Extract the [x, y] coordinate from the center of the cell holding the provided text.  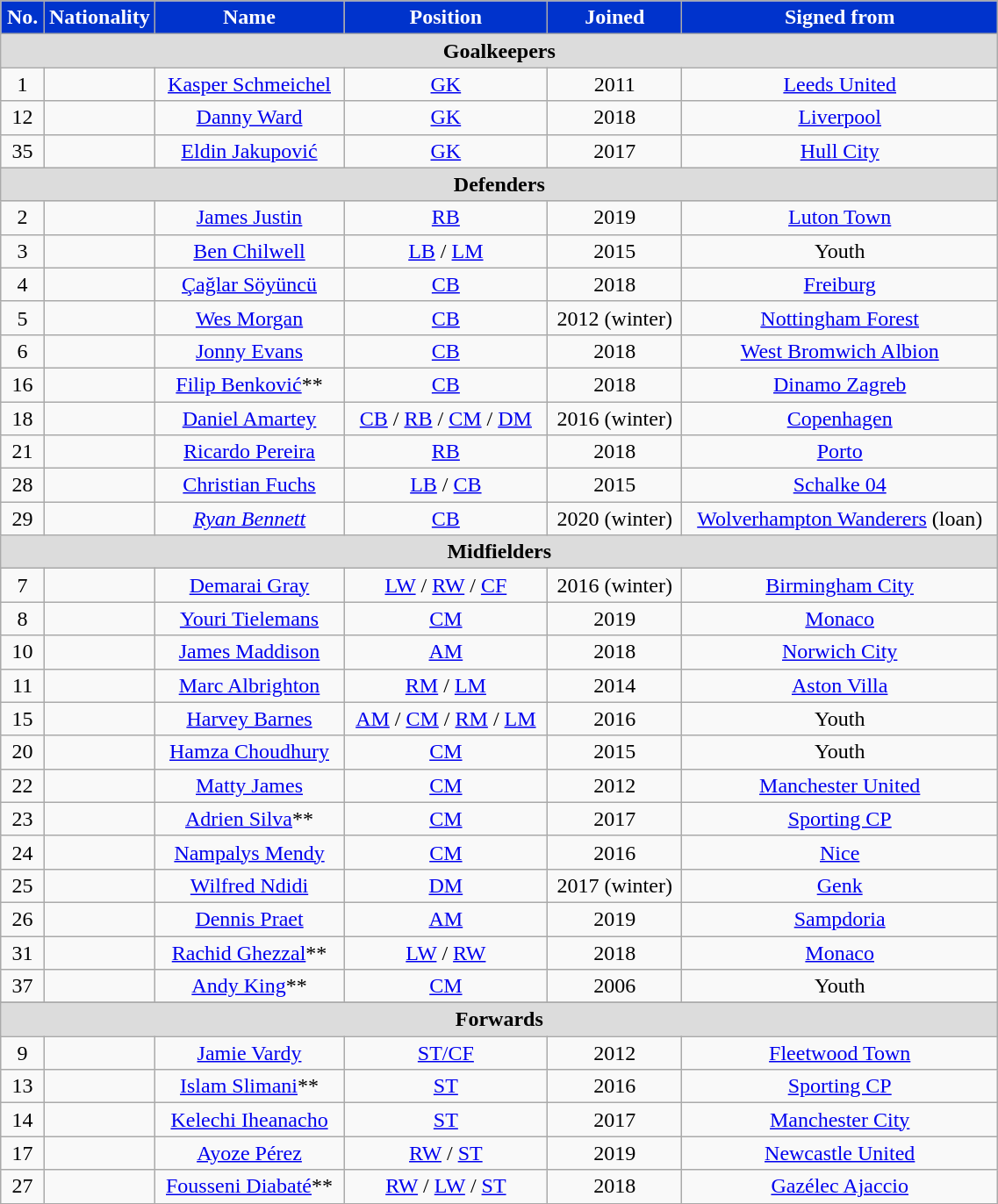
2017 (winter) [614, 885]
Goalkeepers [499, 51]
Porto [840, 452]
Norwich City [840, 652]
Adrien Silva** [249, 819]
Manchester United [840, 785]
24 [23, 852]
2006 [614, 986]
20 [23, 752]
LB / CB [446, 485]
James Justin [249, 218]
2 [23, 218]
3 [23, 251]
Nottingham Forest [840, 318]
2020 (winter) [614, 519]
2011 [614, 84]
12 [23, 118]
Dennis Praet [249, 919]
28 [23, 485]
Demarai Gray [249, 585]
Position [446, 18]
Manchester City [840, 1120]
ST/CF [446, 1053]
Midfielders [499, 552]
Wilfred Ndidi [249, 885]
Jamie Vardy [249, 1053]
Defenders [499, 184]
Fousseni Diabaté** [249, 1186]
5 [23, 318]
Harvey Barnes [249, 719]
Ayoze Pérez [249, 1153]
Çağlar Söyüncü [249, 284]
15 [23, 719]
Ben Chilwell [249, 251]
21 [23, 452]
4 [23, 284]
Forwards [499, 1020]
Nationality [100, 18]
9 [23, 1053]
37 [23, 986]
10 [23, 652]
Dinamo Zagreb [840, 384]
LB / LM [446, 251]
Andy King** [249, 986]
Matty James [249, 785]
Ricardo Pereira [249, 452]
7 [23, 585]
RW / ST [446, 1153]
18 [23, 419]
RW / LW / ST [446, 1186]
Kelechi Iheanacho [249, 1120]
LW / RW / CF [446, 585]
Wolverhampton Wanderers (loan) [840, 519]
Rachid Ghezzal** [249, 952]
AM / CM / RM / LM [446, 719]
LW / RW [446, 952]
Aston Villa [840, 685]
Sampdoria [840, 919]
No. [23, 18]
Nice [840, 852]
17 [23, 1153]
Christian Fuchs [249, 485]
Gazélec Ajaccio [840, 1186]
Hamza Choudhury [249, 752]
2012 (winter) [614, 318]
Eldin Jakupović [249, 151]
11 [23, 685]
13 [23, 1086]
Ryan Bennett [249, 519]
2014 [614, 685]
Signed from [840, 18]
Liverpool [840, 118]
Kasper Schmeichel [249, 84]
27 [23, 1186]
Marc Albrighton [249, 685]
Wes Morgan [249, 318]
West Bromwich Albion [840, 351]
Daniel Amartey [249, 419]
26 [23, 919]
Genk [840, 885]
RM / LM [446, 685]
Luton Town [840, 218]
22 [23, 785]
Hull City [840, 151]
Fleetwood Town [840, 1053]
Youri Tielemans [249, 619]
8 [23, 619]
Name [249, 18]
Newcastle United [840, 1153]
Joined [614, 18]
31 [23, 952]
Schalke 04 [840, 485]
35 [23, 151]
14 [23, 1120]
Islam Slimani** [249, 1086]
CB / RB / CM / DM [446, 419]
Birmingham City [840, 585]
16 [23, 384]
Freiburg [840, 284]
Jonny Evans [249, 351]
6 [23, 351]
Leeds United [840, 84]
1 [23, 84]
DM [446, 885]
Nampalys Mendy [249, 852]
Danny Ward [249, 118]
Filip Benković** [249, 384]
James Maddison [249, 652]
23 [23, 819]
25 [23, 885]
29 [23, 519]
Copenhagen [840, 419]
